Output the [x, y] coordinate of the center of the cell containing the given text.  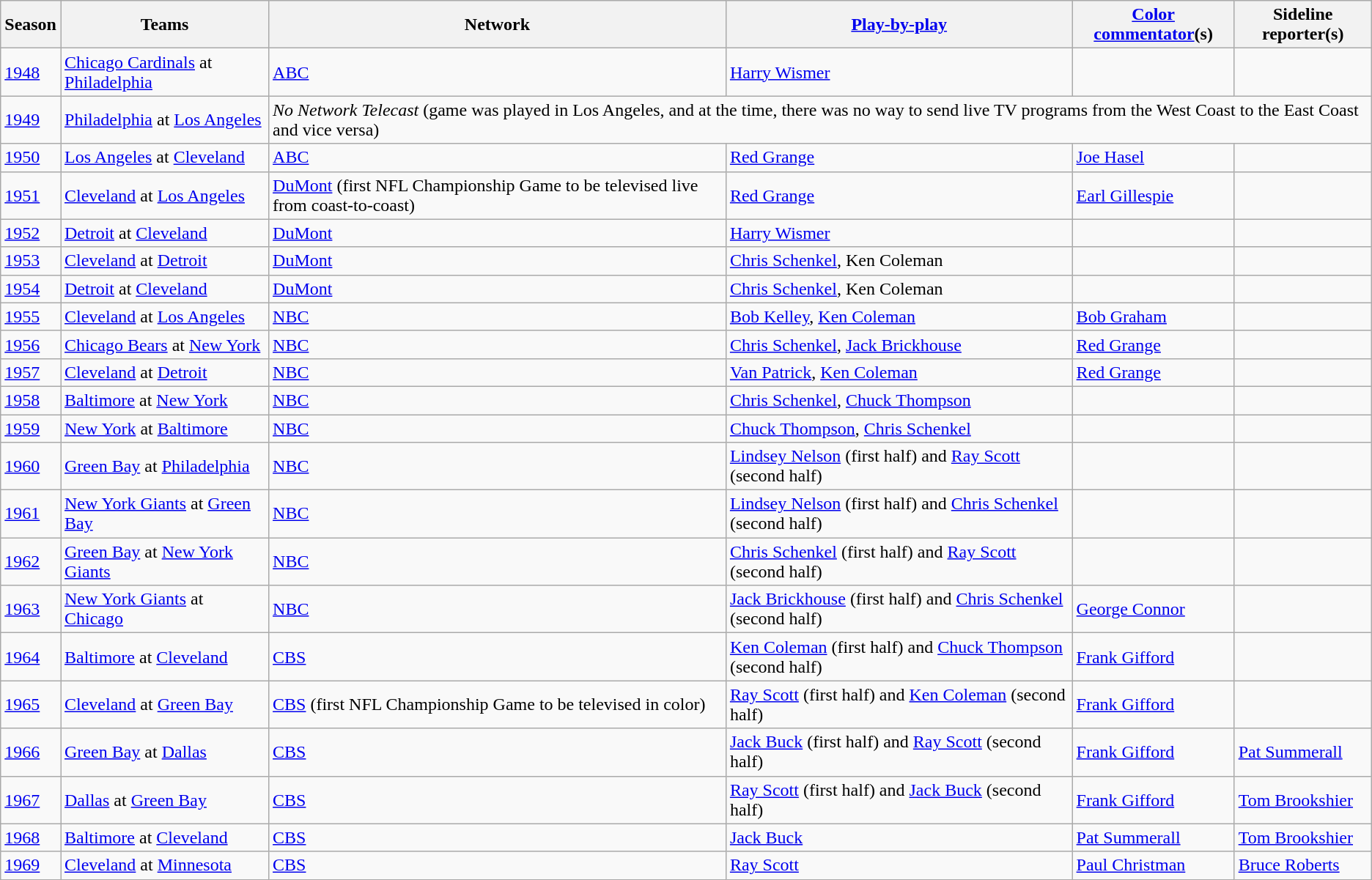
Color commentator(s) [1154, 25]
Cleveland at Minnesota [164, 865]
1951 [31, 195]
1952 [31, 233]
Philadelphia at Los Angeles [164, 120]
Jack Brickhouse (first half) and Chris Schenkel (second half) [899, 610]
1969 [31, 865]
Teams [164, 25]
Bob Kelley, Ken Coleman [899, 317]
Chris Schenkel, Chuck Thompson [899, 400]
Play-by-play [899, 25]
CBS (first NFL Championship Game to be televised in color) [498, 705]
Baltimore at New York [164, 400]
1950 [31, 158]
Joe Hasel [1154, 158]
Green Bay at Philadelphia [164, 466]
Season [31, 25]
Sideline reporter(s) [1303, 25]
Dallas at Green Bay [164, 800]
1968 [31, 838]
1953 [31, 261]
1959 [31, 429]
1961 [31, 514]
Los Angeles at Cleveland [164, 158]
Van Patrick, Ken Coleman [899, 372]
1965 [31, 705]
Earl Gillespie [1154, 195]
Green Bay at Dallas [164, 752]
Ray Scott (first half) and Jack Buck (second half) [899, 800]
Green Bay at New York Giants [164, 561]
1963 [31, 610]
New York Giants at Chicago [164, 610]
Paul Christman [1154, 865]
Jack Buck [899, 838]
Bob Graham [1154, 317]
1960 [31, 466]
Lindsey Nelson (first half) and Chris Schenkel (second half) [899, 514]
1958 [31, 400]
Chicago Bears at New York [164, 344]
George Connor [1154, 610]
1964 [31, 657]
1967 [31, 800]
Lindsey Nelson (first half) and Ray Scott (second half) [899, 466]
New York Giants at Green Bay [164, 514]
Chris Schenkel, Jack Brickhouse [899, 344]
Ken Coleman (first half) and Chuck Thompson (second half) [899, 657]
Ray Scott [899, 865]
Jack Buck (first half) and Ray Scott (second half) [899, 752]
Chuck Thompson, Chris Schenkel [899, 429]
New York at Baltimore [164, 429]
DuMont (first NFL Championship Game to be televised live from coast-to-coast) [498, 195]
1954 [31, 289]
1949 [31, 120]
1948 [31, 72]
Cleveland at Green Bay [164, 705]
1956 [31, 344]
1955 [31, 317]
1957 [31, 372]
Chicago Cardinals at Philadelphia [164, 72]
Bruce Roberts [1303, 865]
Chris Schenkel (first half) and Ray Scott (second half) [899, 561]
Ray Scott (first half) and Ken Coleman (second half) [899, 705]
Network [498, 25]
1962 [31, 561]
1966 [31, 752]
